Find where the given text appears and provide that cell's center as (X, Y) coordinate. 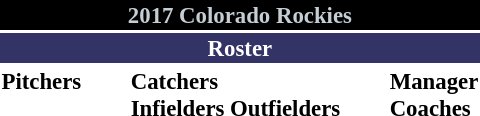
2017 Colorado Rockies (240, 15)
Roster (240, 48)
